Determine the (X, Y) coordinate at the center of the cell enclosing the given text.  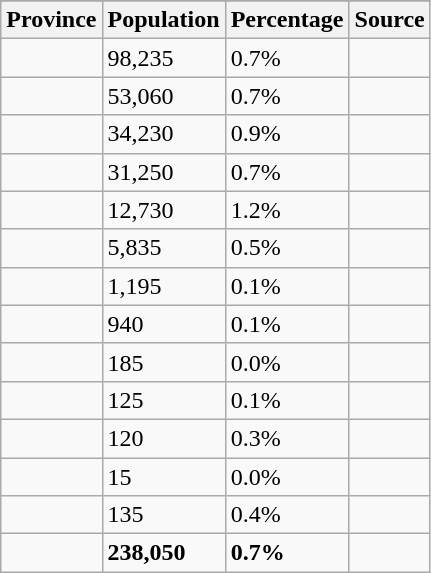
0.9% (287, 134)
120 (164, 438)
5,835 (164, 248)
0.3% (287, 438)
12,730 (164, 210)
0.5% (287, 248)
31,250 (164, 172)
238,050 (164, 553)
34,230 (164, 134)
125 (164, 400)
98,235 (164, 58)
Population (164, 20)
0.4% (287, 515)
15 (164, 477)
Province (52, 20)
940 (164, 324)
1,195 (164, 286)
Source (390, 20)
53,060 (164, 96)
135 (164, 515)
1.2% (287, 210)
Percentage (287, 20)
185 (164, 362)
